Return the (X, Y) coordinate for the center point of the cell that contains the specified text.  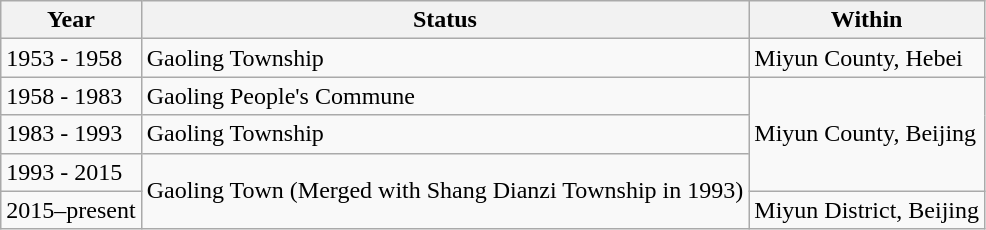
1953 - 1958 (71, 58)
Year (71, 20)
Status (445, 20)
Gaoling Town (Merged with Shang Dianzi Township in 1993) (445, 191)
Miyun District, Beijing (867, 210)
Miyun County, Hebei (867, 58)
Within (867, 20)
Miyun County, Beijing (867, 134)
1983 - 1993 (71, 134)
1958 - 1983 (71, 96)
Gaoling People's Commune (445, 96)
2015–present (71, 210)
1993 - 2015 (71, 172)
